Output the (X, Y) coordinate of the center of the cell containing the given text.  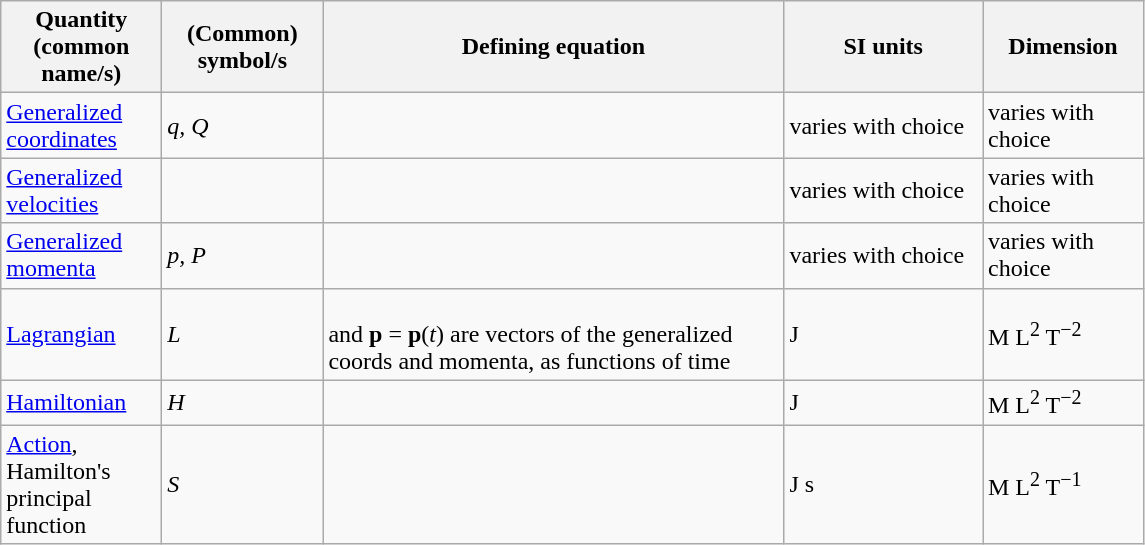
J s (884, 484)
Generalized coordinates (82, 126)
(Common) symbol/s (242, 47)
Dimension (1062, 47)
Action, Hamilton's principal function (82, 484)
Hamiltonian (82, 402)
q, Q (242, 126)
L (242, 334)
SI units (884, 47)
Defining equation (554, 47)
M L2 T−1 (1062, 484)
Generalized momenta (82, 256)
Lagrangian (82, 334)
Quantity (common name/s) (82, 47)
H (242, 402)
and p = p(t) are vectors of the generalized coords and momenta, as functions of time (554, 334)
p, P (242, 256)
Generalized velocities (82, 190)
S (242, 484)
